Return (X, Y) of the center of cell containing provided text 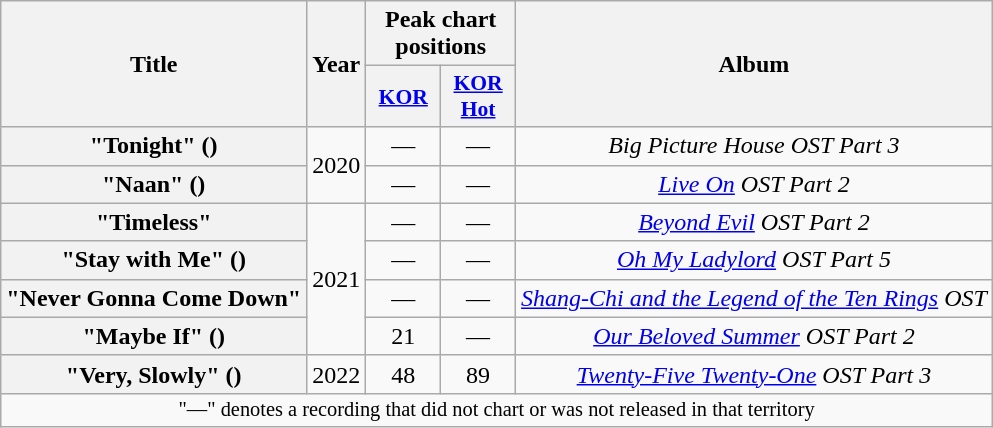
Peak chartpositions (441, 34)
Beyond Evil OST Part 2 (754, 222)
"—" denotes a recording that did not chart or was not released in that territory (497, 410)
2022 (336, 374)
"Timeless" (154, 222)
89 (478, 374)
Shang-Chi and the Legend of the Ten Rings OST (754, 298)
KOR (404, 96)
Title (154, 64)
Oh My Ladylord OST Part 5 (754, 260)
Year (336, 64)
2020 (336, 165)
Our Beloved Summer OST Part 2 (754, 336)
"Never Gonna Come Down" (154, 298)
2021 (336, 279)
Album (754, 64)
48 (404, 374)
Big Picture House OST Part 3 (754, 146)
21 (404, 336)
"Tonight" () (154, 146)
"Very, Slowly" () (154, 374)
"Naan" () (154, 184)
"Maybe If" () (154, 336)
Twenty-Five Twenty-One OST Part 3 (754, 374)
Live On OST Part 2 (754, 184)
"Stay with Me" () (154, 260)
KORHot (478, 96)
